From the cell containing the given text, extract its center point as [X, Y] coordinate. 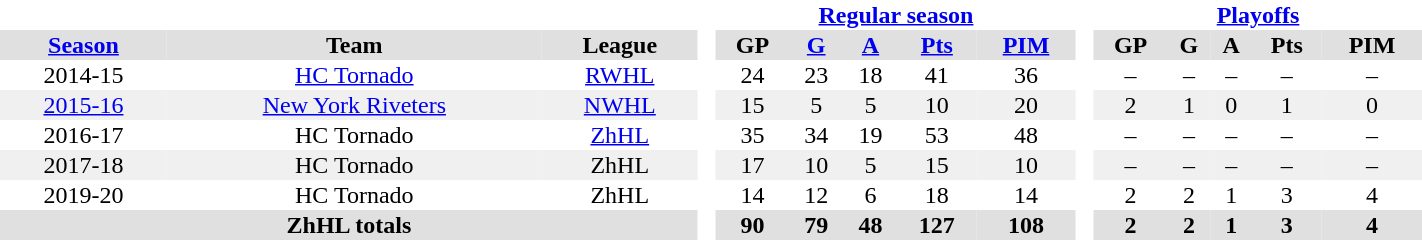
Playoffs [1258, 15]
19 [870, 135]
23 [816, 75]
New York Riveters [354, 105]
2019-20 [84, 195]
ZhHL totals [349, 225]
127 [937, 225]
Season [84, 45]
2015-16 [84, 105]
24 [752, 75]
NWHL [620, 105]
41 [937, 75]
35 [752, 135]
RWHL [620, 75]
Regular season [896, 15]
36 [1026, 75]
34 [816, 135]
17 [752, 165]
12 [816, 195]
20 [1026, 105]
108 [1026, 225]
79 [816, 225]
2014-15 [84, 75]
Team [354, 45]
53 [937, 135]
2017-18 [84, 165]
2016-17 [84, 135]
6 [870, 195]
90 [752, 225]
League [620, 45]
